Scan for the cell matching the given text and deliver its (x, y) coordinate at center. 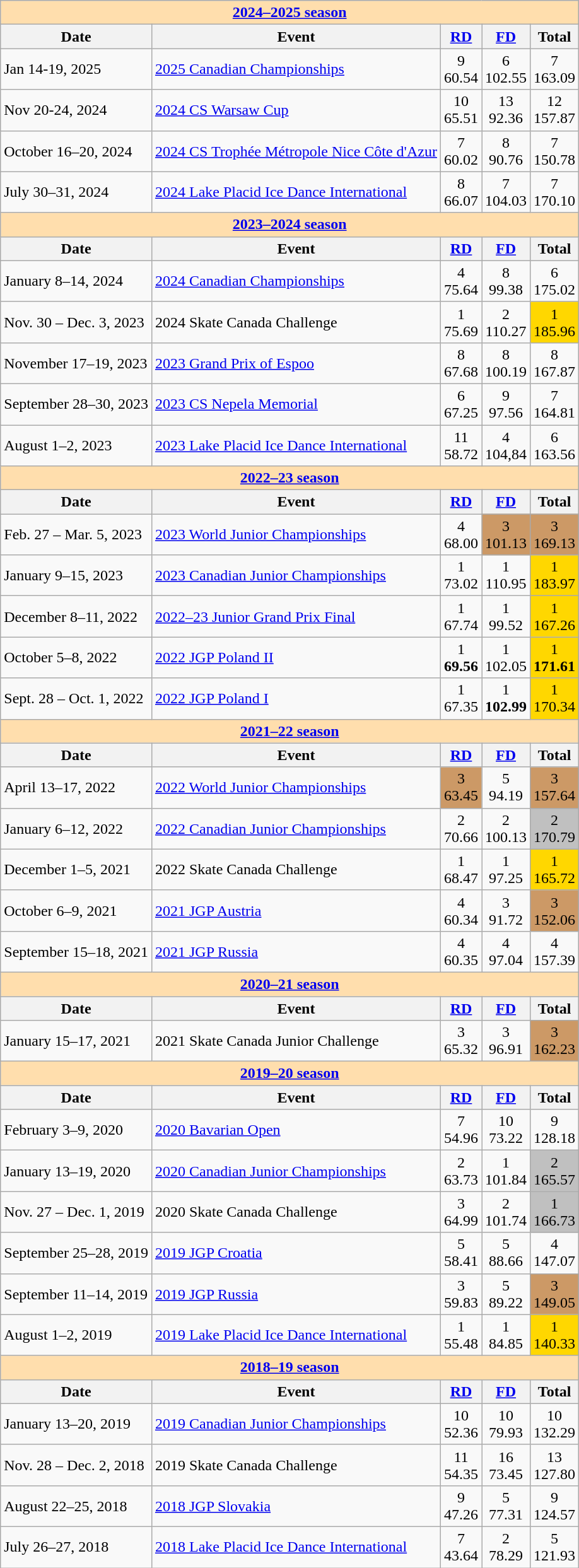
12 157.87 (555, 110)
1 67.35 (460, 699)
5 94.19 (506, 787)
1 166.73 (555, 1212)
7 60.02 (460, 151)
1 185.96 (555, 322)
1 97.25 (506, 869)
4 97.04 (506, 951)
October 6–9, 2021 (76, 911)
2020 Canadian Junior Championships (296, 1171)
3 157.64 (555, 787)
Sept. 28 – Oct. 1, 2022 (76, 699)
10 52.36 (460, 1424)
July 30–31, 2024 (76, 192)
3 152.06 (555, 911)
2022–23 Junior Grand Prix Final (296, 617)
2023 World Junior Championships (296, 535)
January 13–20, 2019 (76, 1424)
September 11–14, 2019 (76, 1294)
2 165.57 (555, 1171)
4 60.35 (460, 951)
3 96.91 (506, 1041)
3 91.72 (506, 911)
7 150.78 (555, 151)
11 54.35 (460, 1465)
1 170.34 (555, 699)
2020–21 season (290, 984)
2019–20 season (290, 1074)
2018 Lake Placid Ice Dance International (296, 1547)
November 17–19, 2023 (76, 363)
8 90.76 (506, 151)
3 59.83 (460, 1294)
Feb. 27 – Mar. 5, 2023 (76, 535)
2019 Canadian Junior Championships (296, 1424)
2024 Canadian Championships (296, 281)
2025 Canadian Championships (296, 69)
Jan 14-19, 2025 (76, 69)
3 63.45 (460, 787)
10 132.29 (555, 1424)
2020 Skate Canada Challenge (296, 1212)
2019 Skate Canada Challenge (296, 1465)
1 69.56 (460, 657)
8 67.68 (460, 363)
2022–23 season (290, 478)
2023 CS Nepela Memorial (296, 404)
9 60.54 (460, 69)
1 68.47 (460, 869)
9 128.18 (555, 1130)
July 26–27, 2018 (76, 1547)
2 63.73 (460, 1171)
August 22–25, 2018 (76, 1506)
2 70.66 (460, 829)
2024 CS Trophée Métropole Nice Côte d'Azur (296, 151)
2019 JGP Croatia (296, 1253)
January 13–19, 2020 (76, 1171)
3 101.13 (506, 535)
3 169.13 (555, 535)
Nov 20-24, 2024 (76, 110)
September 28–30, 2023 (76, 404)
January 8–14, 2024 (76, 281)
7 43.64 (460, 1547)
4 157.39 (555, 951)
3 149.05 (555, 1294)
1 167.26 (555, 617)
5 89.22 (506, 1294)
2023 Grand Prix of Espoo (296, 363)
16 73.45 (506, 1465)
February 3–9, 2020 (76, 1130)
September 15–18, 2021 (76, 951)
2024–2025 season (290, 13)
January 6–12, 2022 (76, 829)
2 101.74 (506, 1212)
10 73.22 (506, 1130)
1 75.69 (460, 322)
2023 Canadian Junior Championships (296, 575)
August 1–2, 2023 (76, 445)
6 175.02 (555, 281)
3 162.23 (555, 1041)
2021–22 season (290, 731)
1 110.95 (506, 575)
13 92.36 (506, 110)
2019 Lake Placid Ice Dance International (296, 1335)
5 77.31 (506, 1506)
1 67.74 (460, 617)
1 102.99 (506, 699)
December 8–11, 2022 (76, 617)
2022 Canadian Junior Championships (296, 829)
1 73.02 (460, 575)
Nov. 30 – Dec. 3, 2023 (76, 322)
2 100.13 (506, 829)
5 58.41 (460, 1253)
7 164.81 (555, 404)
9 47.26 (460, 1506)
9 124.57 (555, 1506)
2021 Skate Canada Junior Challenge (296, 1041)
2022 Skate Canada Challenge (296, 869)
8 66.07 (460, 192)
4 68.00 (460, 535)
4 75.64 (460, 281)
2 170.79 (555, 829)
Nov. 27 – Dec. 1, 2019 (76, 1212)
8 167.87 (555, 363)
11 58.72 (460, 445)
2022 World Junior Championships (296, 787)
2022 JGP Poland II (296, 657)
1 55.48 (460, 1335)
2024 Lake Placid Ice Dance International (296, 192)
4 147.07 (555, 1253)
7 163.09 (555, 69)
6 67.25 (460, 404)
October 16–20, 2024 (76, 151)
2024 Skate Canada Challenge (296, 322)
January 15–17, 2021 (76, 1041)
1 183.97 (555, 575)
6 102.55 (506, 69)
2024 CS Warsaw Cup (296, 110)
2021 JGP Russia (296, 951)
7 104.03 (506, 192)
October 5–8, 2022 (76, 657)
1 101.84 (506, 1171)
3 64.99 (460, 1212)
5 88.66 (506, 1253)
2 110.27 (506, 322)
8 99.38 (506, 281)
6 163.56 (555, 445)
8 100.19 (506, 363)
10 79.93 (506, 1424)
1 84.85 (506, 1335)
January 9–15, 2023 (76, 575)
4 60.34 (460, 911)
1 140.33 (555, 1335)
2018 JGP Slovakia (296, 1506)
2023–2024 season (290, 225)
10 65.51 (460, 110)
4 104,84 (506, 445)
2021 JGP Austria (296, 911)
2023 Lake Placid Ice Dance International (296, 445)
1 165.72 (555, 869)
September 25–28, 2019 (76, 1253)
7 170.10 (555, 192)
9 97.56 (506, 404)
2020 Bavarian Open (296, 1130)
2022 JGP Poland I (296, 699)
April 13–17, 2022 (76, 787)
1 171.61 (555, 657)
13 127.80 (555, 1465)
December 1–5, 2021 (76, 869)
7 54.96 (460, 1130)
Nov. 28 – Dec. 2, 2018 (76, 1465)
1 99.52 (506, 617)
August 1–2, 2019 (76, 1335)
2 78.29 (506, 1547)
3 65.32 (460, 1041)
2019 JGP Russia (296, 1294)
5 121.93 (555, 1547)
1 102.05 (506, 657)
2018–19 season (290, 1367)
